Search for the cell housing the specified text and yield its [x, y] center coordinate. 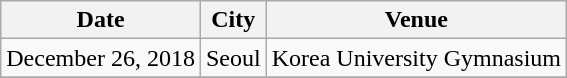
December 26, 2018 [101, 58]
Seoul [233, 58]
Korea University Gymnasium [416, 58]
Date [101, 20]
Venue [416, 20]
City [233, 20]
